From the cell containing the given text, extract its center point as [X, Y] coordinate. 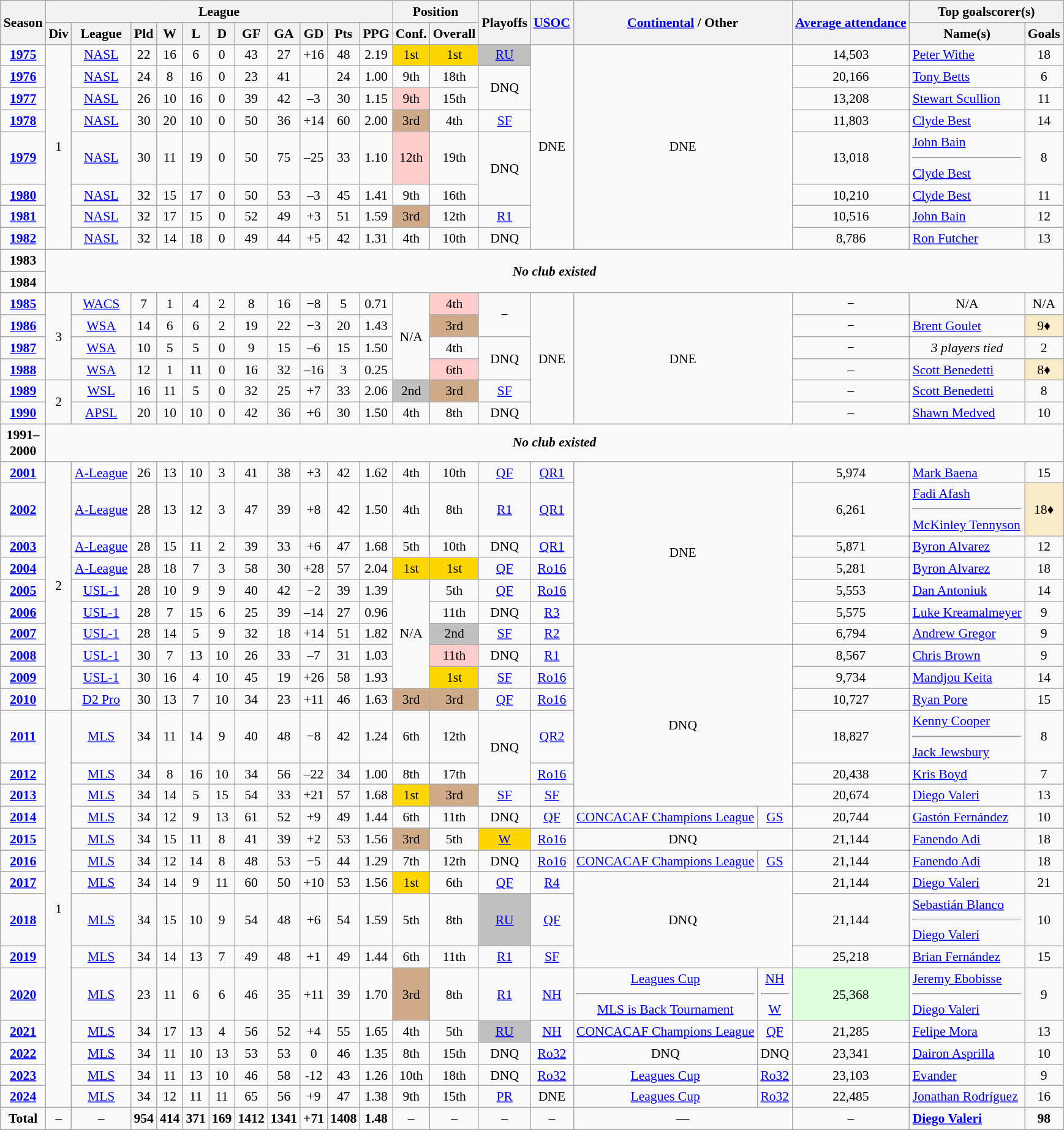
2010 [23, 699]
1990 [23, 413]
R4 [552, 883]
Total [23, 1119]
–7 [314, 656]
2017 [23, 883]
5,871 [850, 547]
23,341 [850, 1053]
Dairon Asprilla [967, 1053]
PR [504, 1097]
1408 [343, 1119]
-12 [314, 1075]
10,727 [850, 699]
2002 [23, 510]
Pld [143, 34]
+7 [314, 391]
18,827 [850, 737]
2004 [23, 569]
1.10 [376, 158]
1985 [23, 304]
38 [284, 473]
Jeremy Ebobisse Diego Valeri [967, 995]
2008 [23, 656]
USOC [552, 22]
1.26 [376, 1075]
2001 [23, 473]
Conf. [412, 34]
1.70 [376, 995]
1.31 [376, 239]
1983 [23, 260]
2006 [23, 612]
0.25 [376, 370]
16th [455, 195]
1991–2000 [23, 442]
5,281 [850, 569]
1.82 [376, 634]
35 [284, 995]
Name(s) [967, 34]
Position [436, 12]
R2 [552, 634]
Kenny Cooper Jack Jewsbury [967, 737]
2007 [23, 634]
–14 [314, 612]
98 [1044, 1119]
6,261 [850, 510]
Continental / Other [682, 22]
5,575 [850, 612]
21 [1044, 883]
1982 [23, 239]
APSL [101, 413]
1.24 [376, 737]
25,218 [850, 957]
Season [23, 22]
1412 [251, 1119]
13,018 [850, 158]
1978 [23, 121]
75 [284, 158]
Mandjou Keita [967, 678]
23,103 [850, 1075]
+71 [314, 1119]
Kris Boyd [967, 774]
6,794 [850, 634]
Gastón Fernández [967, 818]
2014 [23, 818]
+4 [314, 1031]
Overall [455, 34]
1.93 [376, 678]
GA [284, 34]
2024 [23, 1097]
1.43 [376, 326]
0.96 [376, 612]
+28 [314, 569]
−3 [314, 326]
1980 [23, 195]
1.62 [376, 473]
Andrew Gregor [967, 634]
2018 [23, 920]
−2 [314, 590]
−5 [314, 861]
GD [314, 34]
Chris Brown [967, 656]
WACS [101, 304]
11,803 [850, 121]
Jonathan Rodríguez [967, 1097]
Shawn Medved [967, 413]
10,516 [850, 217]
Fadi Afash McKinley Tennyson [967, 510]
Mark Baena [967, 473]
2.00 [376, 121]
Dan Antoniuk [967, 590]
Sebastián Blanco Diego Valeri [967, 920]
2013 [23, 796]
1.35 [376, 1053]
1.15 [376, 99]
20,438 [850, 774]
1975 [23, 55]
Felipe Mora [967, 1031]
414 [170, 1119]
+10 [314, 883]
D2 Pro [101, 699]
371 [196, 1119]
2005 [23, 590]
+1 [314, 957]
9♦ [1044, 326]
18♦ [1044, 510]
2021 [23, 1031]
Tony Betts [967, 77]
+5 [314, 239]
1986 [23, 326]
1987 [23, 348]
+21 [314, 796]
2019 [23, 957]
–25 [314, 158]
20,744 [850, 818]
8♦ [1044, 370]
2.19 [376, 55]
WSL [101, 391]
2011 [23, 737]
1988 [23, 370]
954 [143, 1119]
–22 [314, 774]
+26 [314, 678]
John Bain [967, 217]
25,368 [850, 995]
2016 [23, 861]
1989 [23, 391]
Average attendance [850, 22]
+8 [314, 510]
QR2 [552, 737]
169 [222, 1119]
1.65 [376, 1031]
2.04 [376, 569]
GF [251, 34]
2015 [23, 839]
Leagues CupMLS is Back Tournament [665, 995]
1976 [23, 77]
3 players tied [967, 348]
1979 [23, 158]
1977 [23, 99]
55 [343, 1031]
Goals [1044, 34]
2009 [23, 678]
2003 [23, 547]
1.38 [376, 1097]
5,974 [850, 473]
31 [343, 656]
21,285 [850, 1031]
8,567 [850, 656]
1.39 [376, 590]
0.71 [376, 304]
1.29 [376, 861]
— [682, 1119]
13,208 [850, 99]
+2 [314, 839]
8,786 [850, 239]
22,485 [850, 1097]
7th [412, 861]
D [222, 34]
2023 [23, 1075]
PPG [376, 34]
20,674 [850, 796]
Ron Futcher [967, 239]
2012 [23, 774]
1981 [23, 217]
2022 [23, 1053]
1.48 [376, 1119]
Pts [343, 34]
9,734 [850, 678]
Stewart Scullion [967, 99]
20,166 [850, 77]
Peter Withe [967, 55]
NHW [774, 995]
17th [455, 774]
–6 [314, 348]
Top goalscorer(s) [986, 12]
Playoffs [504, 22]
Brian Fernández [967, 957]
Div [59, 34]
Evander [967, 1075]
10,210 [850, 195]
2020 [23, 995]
Ryan Pore [967, 699]
Brent Goulet [967, 326]
19th [455, 158]
5,553 [850, 590]
1.03 [376, 656]
1341 [284, 1119]
1.63 [376, 699]
2.06 [376, 391]
1.41 [376, 195]
61 [251, 818]
–16 [314, 370]
14,503 [850, 55]
65 [251, 1097]
R3 [552, 612]
John Bain Clyde Best [967, 158]
1984 [23, 282]
Luke Kreamalmeyer [967, 612]
+16 [314, 55]
L [196, 34]
